From the cell containing the given text, extract its center point as (x, y) coordinate. 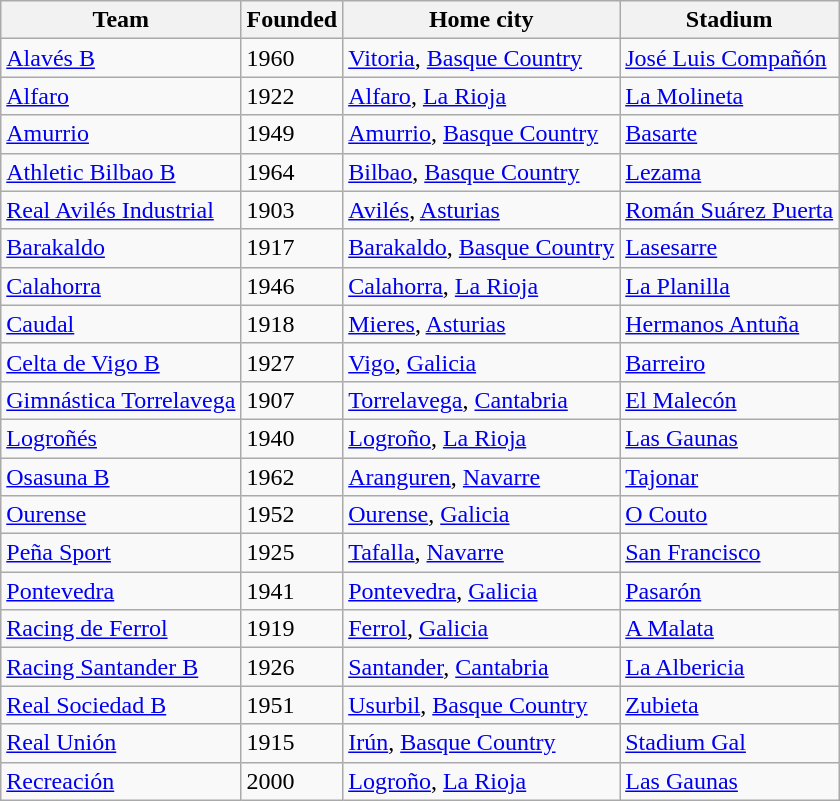
La Albericia (730, 667)
1951 (292, 705)
Vitoria, Basque Country (482, 58)
Lezama (730, 172)
Basarte (730, 134)
Aranguren, Navarre (482, 477)
Peña Sport (121, 553)
1907 (292, 400)
José Luis Compañón (730, 58)
Calahorra, La Rioja (482, 286)
Pasarón (730, 591)
Mieres, Asturias (482, 324)
1960 (292, 58)
La Planilla (730, 286)
1949 (292, 134)
1940 (292, 438)
Amurrio (121, 134)
O Couto (730, 515)
Gimnástica Torrelavega (121, 400)
Zubieta (730, 705)
Santander, Cantabria (482, 667)
Alavés B (121, 58)
Stadium Gal (730, 743)
Athletic Bilbao B (121, 172)
Avilés, Asturias (482, 210)
A Malata (730, 629)
Barakaldo, Basque Country (482, 248)
Usurbil, Basque Country (482, 705)
Founded (292, 20)
1915 (292, 743)
1917 (292, 248)
Racing de Ferrol (121, 629)
Lasesarre (730, 248)
Torrelavega, Cantabria (482, 400)
La Molineta (730, 96)
1927 (292, 362)
1946 (292, 286)
Amurrio, Basque Country (482, 134)
1919 (292, 629)
1941 (292, 591)
Real Sociedad B (121, 705)
Pontevedra, Galicia (482, 591)
1918 (292, 324)
Bilbao, Basque Country (482, 172)
Real Unión (121, 743)
Logroñés (121, 438)
1964 (292, 172)
Barakaldo (121, 248)
1962 (292, 477)
Ferrol, Galicia (482, 629)
Pontevedra (121, 591)
1952 (292, 515)
Román Suárez Puerta (730, 210)
El Malecón (730, 400)
Ourense, Galicia (482, 515)
Stadium (730, 20)
Tajonar (730, 477)
Team (121, 20)
Vigo, Galicia (482, 362)
San Francisco (730, 553)
Caudal (121, 324)
1922 (292, 96)
Home city (482, 20)
Alfaro, La Rioja (482, 96)
1925 (292, 553)
Celta de Vigo B (121, 362)
Irún, Basque Country (482, 743)
Ourense (121, 515)
Real Avilés Industrial (121, 210)
2000 (292, 781)
1903 (292, 210)
Tafalla, Navarre (482, 553)
Hermanos Antuña (730, 324)
Calahorra (121, 286)
Barreiro (730, 362)
Alfaro (121, 96)
1926 (292, 667)
Racing Santander B (121, 667)
Recreación (121, 781)
Osasuna B (121, 477)
